Return the [X, Y] coordinate for the center point of the cell that contains the specified text.  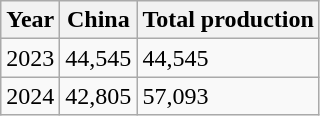
42,805 [98, 96]
Total production [228, 20]
2023 [30, 58]
2024 [30, 96]
57,093 [228, 96]
Year [30, 20]
China [98, 20]
